Capture the cell that displays the provided text and extract its (X, Y) central coordinate. 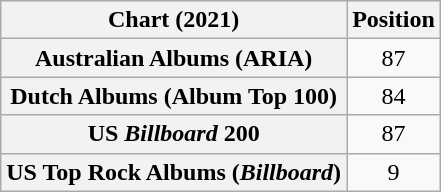
US Billboard 200 (174, 134)
Dutch Albums (Album Top 100) (174, 96)
84 (394, 96)
9 (394, 172)
Australian Albums (ARIA) (174, 58)
US Top Rock Albums (Billboard) (174, 172)
Position (394, 20)
Chart (2021) (174, 20)
